Identify which cell holds the provided text, then report its [x, y] central coordinate. 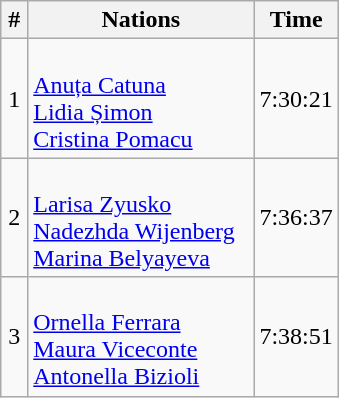
Time [296, 20]
Ornella FerraraMaura ViceconteAntonella Bizioli [141, 336]
7:38:51 [296, 336]
7:30:21 [296, 98]
# [14, 20]
Anuța CatunaLidia ȘimonCristina Pomacu [141, 98]
2 [14, 218]
Larisa ZyuskoNadezhda WijenbergMarina Belyayeva [141, 218]
7:36:37 [296, 218]
1 [14, 98]
3 [14, 336]
Nations [141, 20]
